Search for the cell housing the specified text and yield its [x, y] center coordinate. 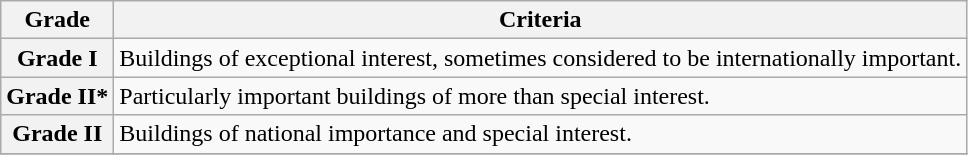
Grade I [58, 58]
Grade [58, 20]
Particularly important buildings of more than special interest. [540, 96]
Buildings of national importance and special interest. [540, 134]
Criteria [540, 20]
Grade II [58, 134]
Grade II* [58, 96]
Buildings of exceptional interest, sometimes considered to be internationally important. [540, 58]
